Detect which cell encompasses the target text, then output its [x, y] center coordinate. 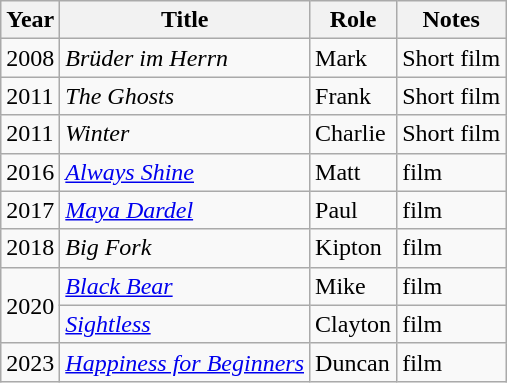
2008 [30, 58]
Notes [452, 20]
Big Fork [185, 248]
2016 [30, 172]
Matt [354, 172]
Paul [354, 210]
Winter [185, 134]
Always Shine [185, 172]
Black Bear [185, 286]
2018 [30, 248]
2017 [30, 210]
Frank [354, 96]
2023 [30, 362]
Kipton [354, 248]
Role [354, 20]
Sightless [185, 324]
Clayton [354, 324]
Happiness for Beginners [185, 362]
Title [185, 20]
2020 [30, 305]
Year [30, 20]
Charlie [354, 134]
Mike [354, 286]
Brüder im Herrn [185, 58]
Maya Dardel [185, 210]
The Ghosts [185, 96]
Mark [354, 58]
Duncan [354, 362]
